From the cell containing the given text, extract its center point as (x, y) coordinate. 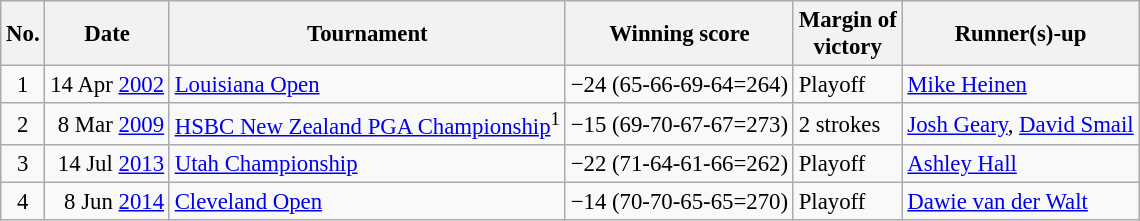
Margin ofvictory (848, 34)
4 (23, 202)
Dawie van der Walt (1020, 202)
HSBC New Zealand PGA Championship1 (367, 124)
−15 (69-70-67-67=273) (679, 124)
2 strokes (848, 124)
−24 (65-66-69-64=264) (679, 85)
Mike Heinen (1020, 85)
Tournament (367, 34)
1 (23, 85)
Ashley Hall (1020, 164)
Runner(s)-up (1020, 34)
3 (23, 164)
Utah Championship (367, 164)
14 Jul 2013 (107, 164)
8 Mar 2009 (107, 124)
Louisiana Open (367, 85)
14 Apr 2002 (107, 85)
No. (23, 34)
Date (107, 34)
Cleveland Open (367, 202)
2 (23, 124)
−22 (71-64-61-66=262) (679, 164)
8 Jun 2014 (107, 202)
Josh Geary, David Smail (1020, 124)
−14 (70-70-65-65=270) (679, 202)
Winning score (679, 34)
